Determine the [X, Y] coordinate at the center of the cell enclosing the given text.  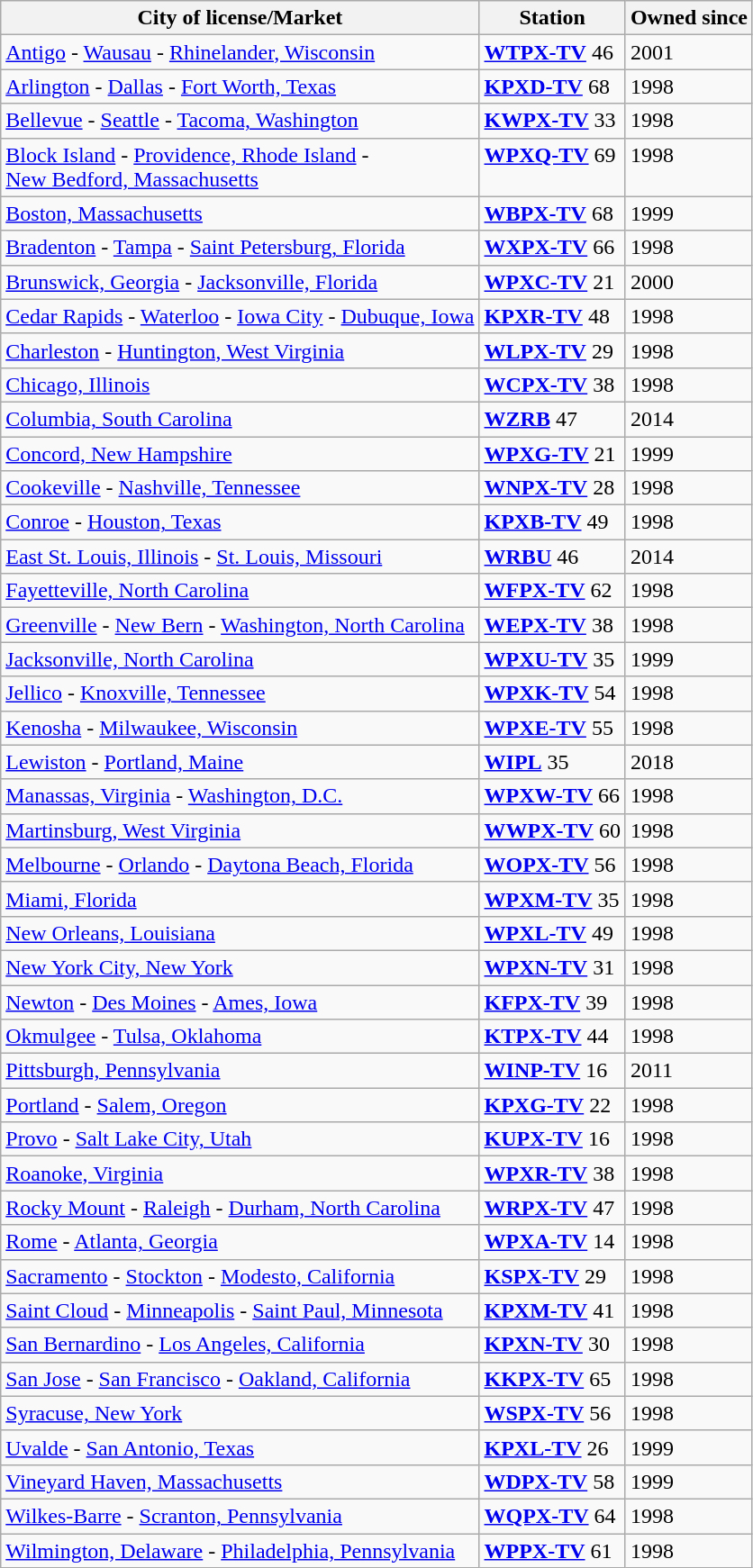
KFPX-TV 39 [552, 1002]
WPXU-TV 35 [552, 659]
WPXQ-TV 69 [552, 168]
Portland - Salem, Oregon [240, 1105]
Wilmington, Delaware - Philadelphia, Pennsylvania [240, 1550]
KTPX-TV 44 [552, 1037]
WRPX-TV 47 [552, 1208]
Provo - Salt Lake City, Utah [240, 1139]
KPXD-TV 68 [552, 86]
WPXL-TV 49 [552, 933]
San Jose - San Francisco - Oakland, California [240, 1379]
Okmulgee - Tulsa, Oklahoma [240, 1037]
Vineyard Haven, Massachusetts [240, 1482]
Arlington - Dallas - Fort Worth, Texas [240, 86]
WDPX-TV 58 [552, 1482]
2000 [688, 282]
Station [552, 18]
WEPX-TV 38 [552, 625]
KPXL-TV 26 [552, 1447]
Cedar Rapids - Waterloo - Iowa City - Dubuque, Iowa [240, 316]
Jacksonville, North Carolina [240, 659]
KPXN-TV 30 [552, 1345]
KPXB-TV 49 [552, 522]
WLPX-TV 29 [552, 350]
KPXM-TV 41 [552, 1310]
Fayetteville, North Carolina [240, 591]
Manassas, Virginia - Washington, D.C. [240, 796]
WTPX-TV 46 [552, 52]
WPXW-TV 66 [552, 796]
WCPX-TV 38 [552, 385]
Lewiston - Portland, Maine [240, 762]
WPXR-TV 38 [552, 1174]
Owned since [688, 18]
Miami, Florida [240, 899]
WPXN-TV 31 [552, 967]
Syracuse, New York [240, 1413]
Roanoke, Virginia [240, 1174]
WFPX-TV 62 [552, 591]
East St. Louis, Illinois - St. Louis, Missouri [240, 557]
Columbia, South Carolina [240, 419]
Boston, Massachusetts [240, 213]
WRBU 46 [552, 557]
WPXE-TV 55 [552, 728]
Bradenton - Tampa - Saint Petersburg, Florida [240, 248]
Pittsburgh, Pennsylvania [240, 1071]
Greenville - New Bern - Washington, North Carolina [240, 625]
Wilkes-Barre - Scranton, Pennsylvania [240, 1516]
Rocky Mount - Raleigh - Durham, North Carolina [240, 1208]
WPXA-TV 14 [552, 1242]
Brunswick, Georgia - Jacksonville, Florida [240, 282]
Jellico - Knoxville, Tennessee [240, 693]
KPXR-TV 48 [552, 316]
WINP-TV 16 [552, 1071]
WBPX-TV 68 [552, 213]
WPPX-TV 61 [552, 1550]
WZRB 47 [552, 419]
Melbourne - Orlando - Daytona Beach, Florida [240, 865]
Rome - Atlanta, Georgia [240, 1242]
Antigo - Wausau - Rhinelander, Wisconsin [240, 52]
WNPX-TV 28 [552, 488]
KWPX-TV 33 [552, 121]
KKPX-TV 65 [552, 1379]
KUPX-TV 16 [552, 1139]
WOPX-TV 56 [552, 865]
Chicago, Illinois [240, 385]
Kenosha - Milwaukee, Wisconsin [240, 728]
2011 [688, 1071]
2001 [688, 52]
Martinsburg, West Virginia [240, 830]
WPXM-TV 35 [552, 899]
Conroe - Houston, Texas [240, 522]
Uvalde - San Antonio, Texas [240, 1447]
Block Island - Providence, Rhode Island - New Bedford, Massachusetts [240, 168]
Saint Cloud - Minneapolis - Saint Paul, Minnesota [240, 1310]
WWPX-TV 60 [552, 830]
Concord, New Hampshire [240, 453]
WPXK-TV 54 [552, 693]
New York City, New York [240, 967]
WPXG-TV 21 [552, 453]
Sacramento - Stockton - Modesto, California [240, 1276]
2018 [688, 762]
Charleston - Huntington, West Virginia [240, 350]
Cookeville - Nashville, Tennessee [240, 488]
WSPX-TV 56 [552, 1413]
WQPX-TV 64 [552, 1516]
WIPL 35 [552, 762]
Newton - Des Moines - Ames, Iowa [240, 1002]
WPXC-TV 21 [552, 282]
WXPX-TV 66 [552, 248]
KPXG-TV 22 [552, 1105]
City of license/Market [240, 18]
Bellevue - Seattle - Tacoma, Washington [240, 121]
KSPX-TV 29 [552, 1276]
San Bernardino - Los Angeles, California [240, 1345]
New Orleans, Louisiana [240, 933]
